Scan for the cell matching the given text and deliver its [X, Y] coordinate at center. 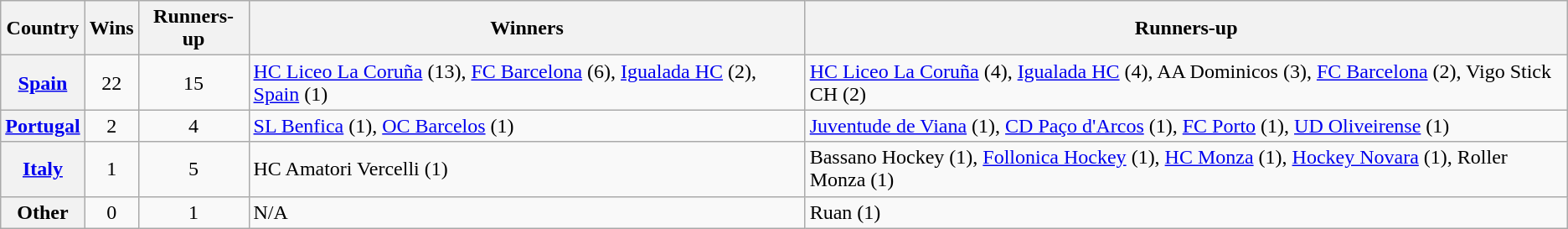
Bassano Hockey (1), Follonica Hockey (1), HC Monza (1), Hockey Novara (1), Roller Monza (1) [1186, 169]
Juventude de Viana (1), CD Paço d'Arcos (1), FC Porto (1), UD Oliveirense (1) [1186, 126]
15 [193, 82]
22 [111, 82]
SL Benfica (1), OC Barcelos (1) [527, 126]
Spain [43, 82]
4 [193, 126]
N/A [527, 212]
Winners [527, 29]
HC Liceo La Coruña (13), FC Barcelona (6), Igualada HC (2), Spain (1) [527, 82]
2 [111, 126]
Italy [43, 169]
Wins [111, 29]
Portugal [43, 126]
5 [193, 169]
HC Liceo La Coruña (4), Igualada HC (4), AA Dominicos (3), FC Barcelona (2), Vigo Stick CH (2) [1186, 82]
Country [43, 29]
Other [43, 212]
Ruan (1) [1186, 212]
0 [111, 212]
HC Amatori Vercelli (1) [527, 169]
